Extract the [X, Y] coordinate from the center of the cell holding the provided text.  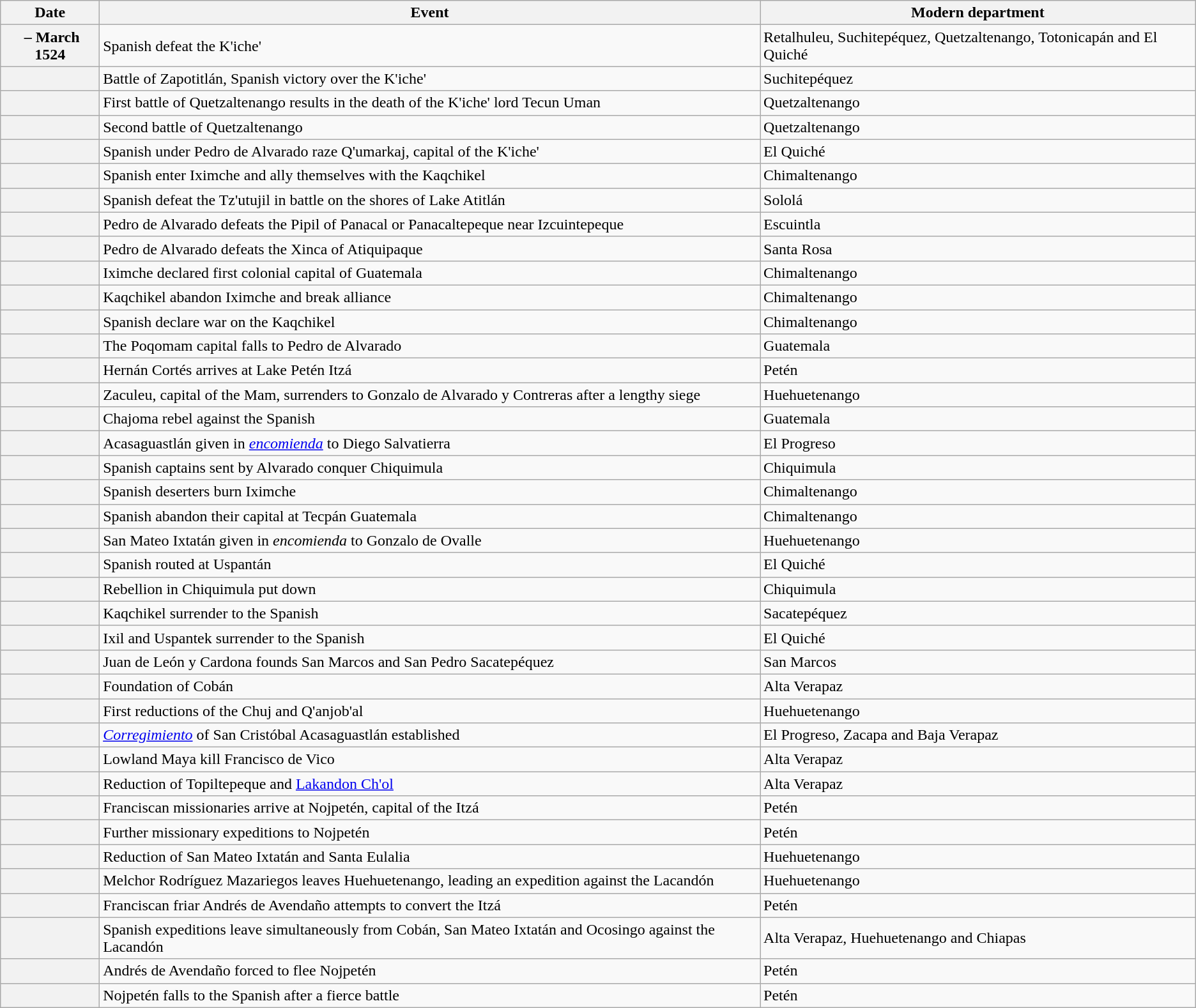
Andrés de Avendaño forced to flee Nojpetén [430, 971]
Juan de León y Cardona founds San Marcos and San Pedro Sacatepéquez [430, 662]
Hernán Cortés arrives at Lake Petén Itzá [430, 370]
Corregimiento of San Cristóbal Acasaguastlán established [430, 735]
Spanish routed at Uspantán [430, 565]
Spanish deserters burn Iximche [430, 492]
Battle of Zapotitlán, Spanish victory over the K'iche' [430, 79]
Reduction of Topiltepeque and Lakandon Ch'ol [430, 784]
Spanish defeat the Tz'utujil in battle on the shores of Lake Atitlán [430, 200]
Pedro de Alvarado defeats the Pipil of Panacal or Panacaltepeque near Izcuintepeque [430, 224]
– March 1524 [50, 46]
San Marcos [978, 662]
Sacatepéquez [978, 613]
El Progreso, Zacapa and Baja Verapaz [978, 735]
Spanish under Pedro de Alvarado raze Q'umarkaj, capital of the K'iche' [430, 151]
Iximche declared first colonial capital of Guatemala [430, 273]
Zaculeu, capital of the Mam, surrenders to Gonzalo de Alvarado y Contreras after a lengthy siege [430, 395]
Event [430, 13]
Santa Rosa [978, 248]
Kaqchikel surrender to the Spanish [430, 613]
Spanish defeat the K'iche' [430, 46]
Spanish captains sent by Alvarado conquer Chiquimula [430, 468]
Franciscan friar Andrés de Avendaño attempts to convert the Itzá [430, 905]
Melchor Rodríguez Mazariegos leaves Huehuetenango, leading an expedition against the Lacandón [430, 881]
Further missionary expeditions to Nojpetén [430, 832]
Lowland Maya kill Francisco de Vico [430, 760]
First reductions of the Chuj and Q'anjob'al [430, 711]
Sololá [978, 200]
Retalhuleu, Suchitepéquez, Quetzaltenango, Totonicapán and El Quiché [978, 46]
Acasaguastlán given in encomienda to Diego Salvatierra [430, 443]
Spanish abandon their capital at Tecpán Guatemala [430, 516]
Suchitepéquez [978, 79]
Spanish enter Iximche and ally themselves with the Kaqchikel [430, 176]
Pedro de Alvarado defeats the Xinca of Atiquipaque [430, 248]
Kaqchikel abandon Iximche and break alliance [430, 297]
El Progreso [978, 443]
Spanish declare war on the Kaqchikel [430, 321]
Franciscan missionaries arrive at Nojpetén, capital of the Itzá [430, 808]
Second battle of Quetzaltenango [430, 127]
Rebellion in Chiquimula put down [430, 589]
Chajoma rebel against the Spanish [430, 419]
San Mateo Ixtatán given in encomienda to Gonzalo de Ovalle [430, 540]
Alta Verapaz, Huehuetenango and Chiapas [978, 938]
Nojpetén falls to the Spanish after a fierce battle [430, 995]
Escuintla [978, 224]
Spanish expeditions leave simultaneously from Cobán, San Mateo Ixtatán and Ocosingo against the Lacandón [430, 938]
The Poqomam capital falls to Pedro de Alvarado [430, 346]
Foundation of Cobán [430, 686]
Reduction of San Mateo Ixtatán and Santa Eulalia [430, 857]
Ixil and Uspantek surrender to the Spanish [430, 638]
First battle of Quetzaltenango results in the death of the K'iche' lord Tecun Uman [430, 103]
Modern department [978, 13]
Date [50, 13]
